Locate the cell with the specified text and output its (X, Y) center coordinate. 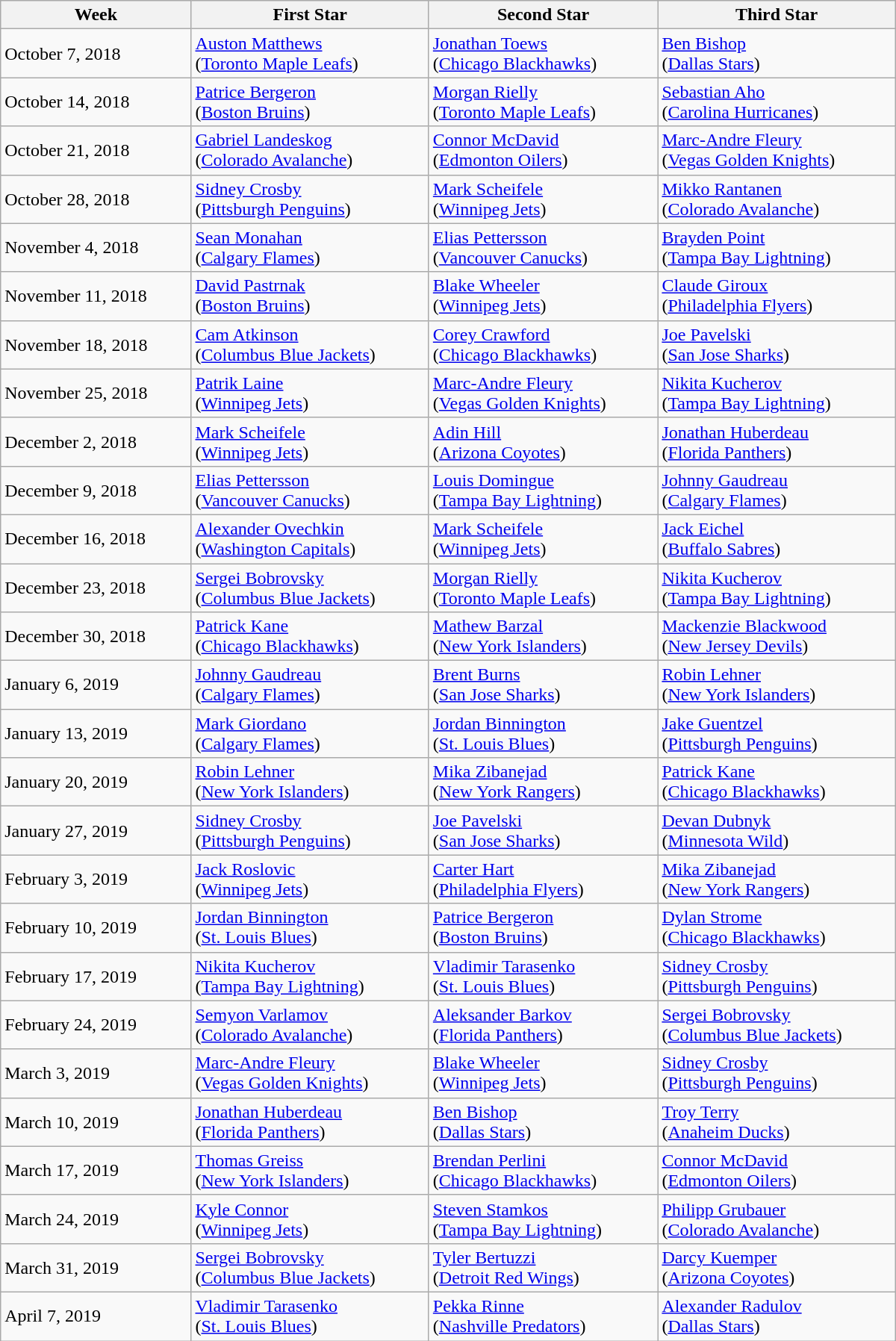
Troy Terry(Anaheim Ducks) (777, 1121)
Pekka Rinne(Nashville Predators) (544, 1316)
Gabriel Landeskog(Colorado Avalanche) (310, 151)
February 24, 2019 (96, 1024)
Mikko Rantanen(Colorado Avalanche) (777, 199)
Mackenzie Blackwood(New Jersey Devils) (777, 636)
Jonathan Toews(Chicago Blackhawks) (544, 54)
Second Star (544, 15)
December 2, 2018 (96, 442)
Jake Guentzel(Pittsburgh Penguins) (777, 733)
February 10, 2019 (96, 927)
March 24, 2019 (96, 1219)
December 16, 2018 (96, 539)
Sebastian Aho(Carolina Hurricanes) (777, 102)
March 10, 2019 (96, 1121)
January 6, 2019 (96, 685)
October 21, 2018 (96, 151)
October 28, 2018 (96, 199)
First Star (310, 15)
Auston Matthews(Toronto Maple Leafs) (310, 54)
April 7, 2019 (96, 1316)
Patrik Laine(Winnipeg Jets) (310, 393)
Cam Atkinson(Columbus Blue Jackets) (310, 345)
November 25, 2018 (96, 393)
Alexander Ovechkin(Washington Capitals) (310, 539)
Third Star (777, 15)
Semyon Varlamov(Colorado Avalanche) (310, 1024)
Kyle Connor(Winnipeg Jets) (310, 1219)
Claude Giroux(Philadelphia Flyers) (777, 296)
Tyler Bertuzzi(Detroit Red Wings) (544, 1268)
December 9, 2018 (96, 490)
Jack Roslovic(Winnipeg Jets) (310, 880)
Adin Hill(Arizona Coyotes) (544, 442)
March 17, 2019 (96, 1171)
Louis Domingue(Tampa Bay Lightning) (544, 490)
March 31, 2019 (96, 1268)
Darcy Kuemper(Arizona Coyotes) (777, 1268)
January 13, 2019 (96, 733)
Mathew Barzal(New York Islanders) (544, 636)
Mark Giordano(Calgary Flames) (310, 733)
February 3, 2019 (96, 880)
Aleksander Barkov(Florida Panthers) (544, 1024)
December 30, 2018 (96, 636)
Thomas Greiss(New York Islanders) (310, 1171)
November 11, 2018 (96, 296)
Corey Crawford(Chicago Blackhawks) (544, 345)
Philipp Grubauer(Colorado Avalanche) (777, 1219)
David Pastrnak(Boston Bruins) (310, 296)
Brayden Point(Tampa Bay Lightning) (777, 248)
January 20, 2019 (96, 782)
Sean Monahan(Calgary Flames) (310, 248)
November 4, 2018 (96, 248)
Mark Scheifele (Winnipeg Jets) (544, 199)
Devan Dubnyk(Minnesota Wild) (777, 830)
Steven Stamkos(Tampa Bay Lightning) (544, 1219)
January 27, 2019 (96, 830)
October 7, 2018 (96, 54)
Jack Eichel(Buffalo Sabres) (777, 539)
December 23, 2018 (96, 587)
Alexander Radulov(Dallas Stars) (777, 1316)
Brent Burns(San Jose Sharks) (544, 685)
November 18, 2018 (96, 345)
Carter Hart(Philadelphia Flyers) (544, 880)
Dylan Strome(Chicago Blackhawks) (777, 927)
March 3, 2019 (96, 1074)
Brendan Perlini(Chicago Blackhawks) (544, 1171)
Week (96, 15)
February 17, 2019 (96, 977)
October 14, 2018 (96, 102)
